Determine the (X, Y) coordinate at the center of the cell enclosing the given text.  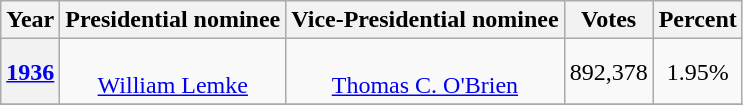
Vice-Presidential nominee (425, 20)
1936 (30, 72)
Presidential nominee (173, 20)
Year (30, 20)
1.95% (698, 72)
Votes (608, 20)
Thomas C. O'Brien (425, 72)
William Lemke (173, 72)
892,378 (608, 72)
Percent (698, 20)
